Return the [X, Y] coordinate for the center point of the cell that contains the specified text.  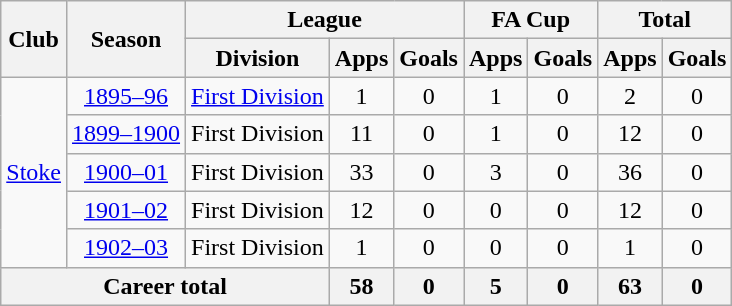
11 [361, 134]
58 [361, 286]
1895–96 [126, 96]
33 [361, 172]
5 [496, 286]
1902–03 [126, 248]
Club [34, 39]
1899–1900 [126, 134]
FA Cup [531, 20]
Career total [166, 286]
3 [496, 172]
Division [258, 58]
1901–02 [126, 210]
36 [630, 172]
63 [630, 286]
League [325, 20]
2 [630, 96]
Stoke [34, 172]
Season [126, 39]
1900–01 [126, 172]
Total [665, 20]
